Extract the [x, y] coordinate from the center of the cell holding the provided text.  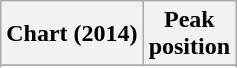
Chart (2014) [72, 34]
Peakposition [189, 34]
